For the text-containing cell, return its midpoint in [X, Y] coordinate format. 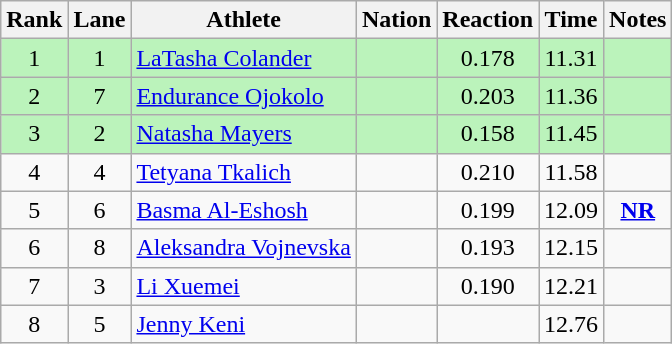
Basma Al-Eshosh [244, 210]
Natasha Mayers [244, 134]
0.210 [488, 172]
11.45 [572, 134]
12.76 [572, 324]
Time [572, 20]
Tetyana Tkalich [244, 172]
12.21 [572, 286]
Li Xuemei [244, 286]
11.31 [572, 58]
12.15 [572, 248]
Rank [34, 20]
0.158 [488, 134]
NR [638, 210]
0.190 [488, 286]
Jenny Keni [244, 324]
LaTasha Colander [244, 58]
12.09 [572, 210]
Aleksandra Vojnevska [244, 248]
0.199 [488, 210]
Notes [638, 20]
0.193 [488, 248]
Athlete [244, 20]
11.36 [572, 96]
Endurance Ojokolo [244, 96]
Reaction [488, 20]
0.178 [488, 58]
Lane [100, 20]
0.203 [488, 96]
Nation [396, 20]
11.58 [572, 172]
